Return the [x, y] coordinate for the center point of the cell that contains the specified text.  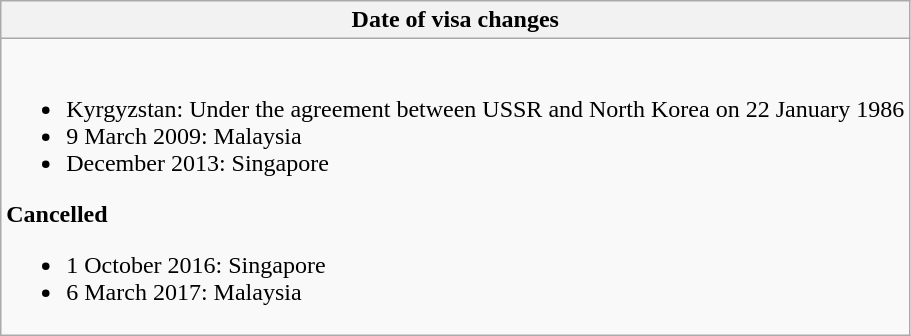
Date of visa changes [456, 20]
